Return the (x, y) coordinate for the center point of the cell that contains the specified text.  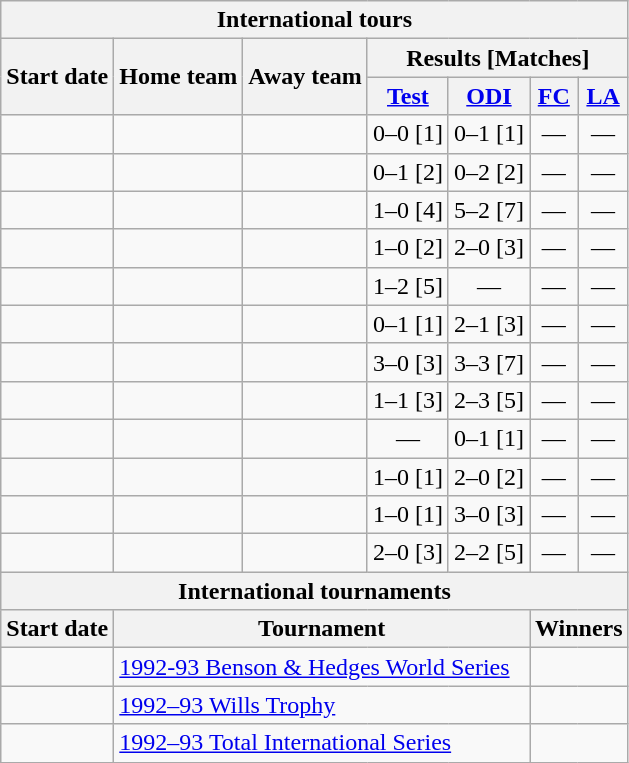
FC (554, 96)
ODI (488, 96)
2–2 [5] (488, 553)
1–1 [3] (408, 400)
1–2 [5] (408, 286)
3–3 [7] (488, 362)
Results [Matches] (498, 58)
Home team (178, 77)
1992-93 Benson & Hedges World Series (322, 667)
1992–93 Wills Trophy (322, 705)
LA (603, 96)
International tournaments (314, 591)
Tournament (322, 629)
International tours (314, 20)
2–3 [5] (488, 400)
1–0 [2] (408, 248)
2–0 [2] (488, 477)
1–0 [4] (408, 210)
Winners (580, 629)
0–1 [2] (408, 172)
2–1 [3] (488, 324)
Away team (306, 77)
0–2 [2] (488, 172)
0–0 [1] (408, 134)
1992–93 Total International Series (322, 743)
5–2 [7] (488, 210)
Test (408, 96)
